Return (X, Y) of the center of cell containing provided text 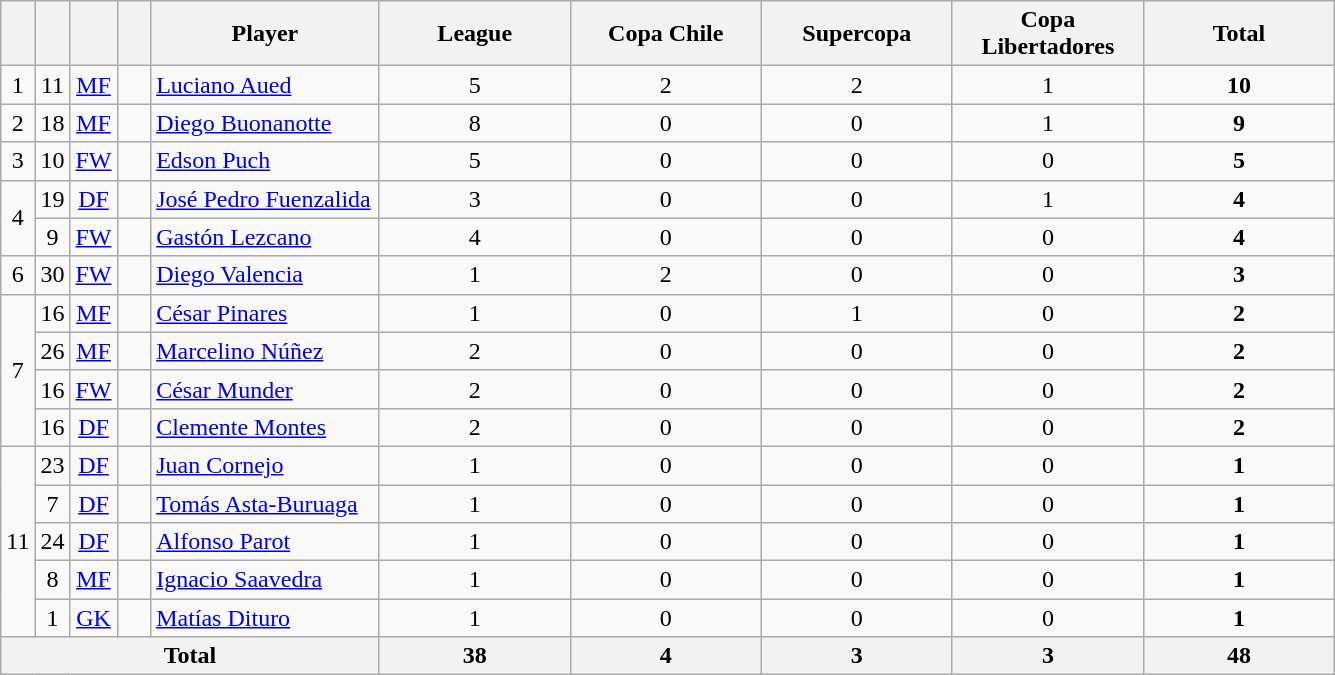
Alfonso Parot (266, 542)
César Munder (266, 389)
GK (94, 618)
48 (1238, 656)
José Pedro Fuenzalida (266, 199)
Matías Dituro (266, 618)
Luciano Aued (266, 85)
Diego Buonanotte (266, 123)
26 (52, 351)
Copa Chile (666, 34)
Edson Puch (266, 161)
Marcelino Núñez (266, 351)
Clemente Montes (266, 427)
CopaLibertadores (1048, 34)
6 (18, 275)
League (474, 34)
30 (52, 275)
Gastón Lezcano (266, 237)
Juan Cornejo (266, 465)
Ignacio Saavedra (266, 580)
19 (52, 199)
Tomás Asta-Buruaga (266, 503)
38 (474, 656)
Player (266, 34)
Diego Valencia (266, 275)
18 (52, 123)
César Pinares (266, 313)
23 (52, 465)
Supercopa (856, 34)
24 (52, 542)
